Pinpoint the cell where the given text exists, returning its (x, y) midpoint coordinate. 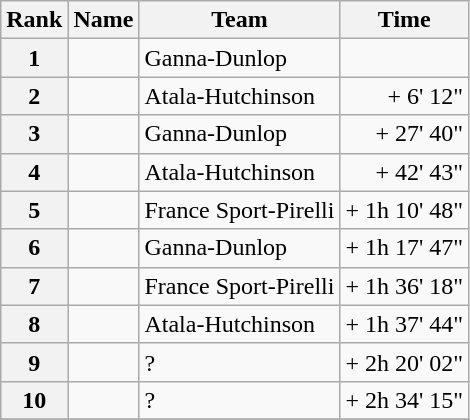
3 (34, 134)
+ 1h 36' 18" (404, 286)
1 (34, 58)
6 (34, 248)
Time (404, 20)
+ 2h 34' 15" (404, 400)
+ 1h 17' 47" (404, 248)
8 (34, 324)
+ 2h 20' 02" (404, 362)
+ 6' 12" (404, 96)
10 (34, 400)
Name (104, 20)
7 (34, 286)
Team (240, 20)
+ 1h 10' 48" (404, 210)
+ 27' 40" (404, 134)
9 (34, 362)
4 (34, 172)
5 (34, 210)
2 (34, 96)
+ 1h 37' 44" (404, 324)
Rank (34, 20)
+ 42' 43" (404, 172)
